Detect which cell encompasses the target text, then output its (X, Y) center coordinate. 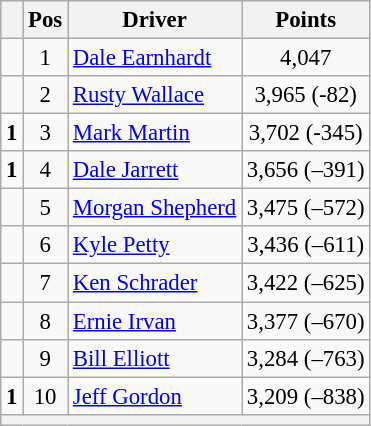
Jeff Gordon (155, 396)
3,284 (–763) (306, 358)
Bill Elliott (155, 358)
Dale Jarrett (155, 170)
2 (46, 95)
4,047 (306, 58)
Mark Martin (155, 133)
3,209 (–838) (306, 396)
4 (46, 170)
Dale Earnhardt (155, 58)
Morgan Shepherd (155, 208)
3 (46, 133)
3,422 (–625) (306, 283)
5 (46, 208)
9 (46, 358)
7 (46, 283)
Ken Schrader (155, 283)
8 (46, 321)
3,965 (-82) (306, 95)
10 (46, 396)
6 (46, 245)
Ernie Irvan (155, 321)
3,377 (–670) (306, 321)
Driver (155, 20)
Rusty Wallace (155, 95)
Kyle Petty (155, 245)
3,475 (–572) (306, 208)
Pos (46, 20)
3,656 (–391) (306, 170)
3,436 (–611) (306, 245)
3,702 (-345) (306, 133)
Points (306, 20)
